Extract the [x, y] coordinate from the center of the cell holding the provided text.  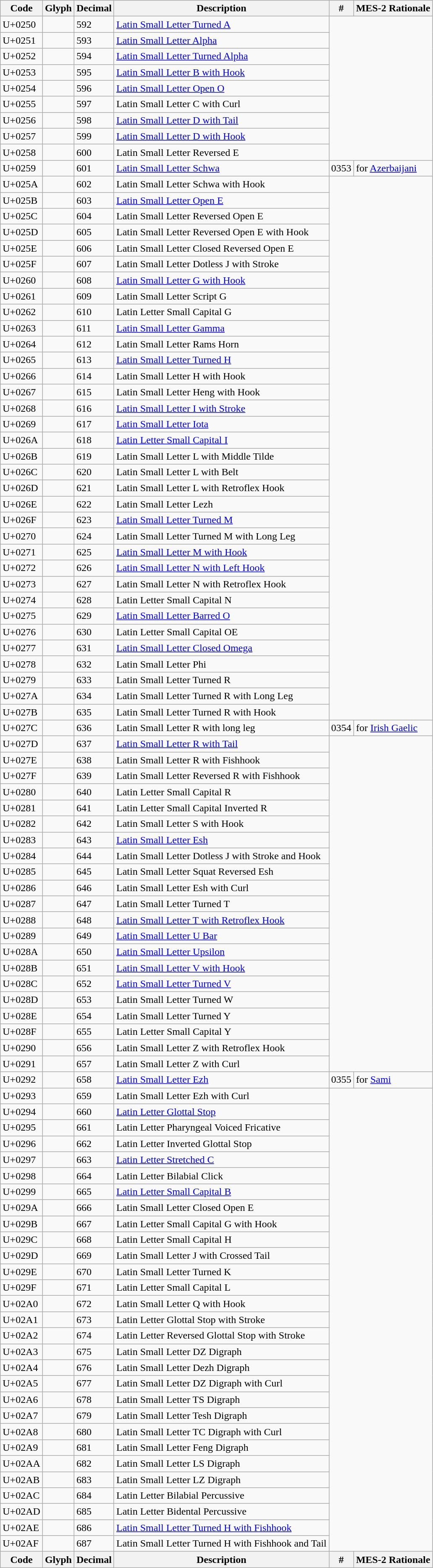
Latin Small Letter Turned R with Long Leg [221, 696]
Latin Letter Glottal Stop [221, 1112]
U+029A [22, 1208]
U+0295 [22, 1128]
647 [94, 904]
Latin Small Letter Lezh [221, 504]
597 [94, 104]
Latin Small Letter Schwa [221, 168]
Latin Small Letter Barred O [221, 616]
U+0292 [22, 1080]
Latin Small Letter Script G [221, 296]
U+02A9 [22, 1447]
Latin Letter Stretched C [221, 1160]
621 [94, 488]
Latin Small Letter S with Hook [221, 824]
616 [94, 408]
U+0282 [22, 824]
U+0258 [22, 152]
U+02A7 [22, 1415]
U+0250 [22, 24]
U+0298 [22, 1176]
Latin Letter Bilabial Percussive [221, 1496]
U+0257 [22, 136]
U+028D [22, 1000]
U+02A8 [22, 1431]
U+027D [22, 744]
685 [94, 1512]
Latin Small Letter Closed Reversed Open E [221, 248]
U+02A6 [22, 1400]
U+0252 [22, 56]
U+029E [22, 1272]
U+0278 [22, 664]
U+028B [22, 968]
670 [94, 1272]
Latin Small Letter TC Digraph with Curl [221, 1431]
U+0290 [22, 1048]
676 [94, 1368]
627 [94, 584]
Latin Small Letter Q with Hook [221, 1304]
U+026B [22, 456]
Latin Small Letter Turned H with Fishhook [221, 1528]
U+027F [22, 776]
U+02A3 [22, 1352]
U+0276 [22, 632]
Latin Small Letter V with Hook [221, 968]
for Sami [393, 1080]
602 [94, 184]
U+02AF [22, 1544]
642 [94, 824]
for Azerbaijani [393, 168]
636 [94, 728]
Latin Small Letter L with Middle Tilde [221, 456]
593 [94, 40]
604 [94, 216]
Latin Small Letter LS Digraph [221, 1463]
U+0266 [22, 376]
U+02AA [22, 1463]
Latin Small Letter Feng Digraph [221, 1447]
667 [94, 1224]
669 [94, 1256]
U+0297 [22, 1160]
U+0284 [22, 856]
606 [94, 248]
Latin Small Letter G with Hook [221, 280]
Latin Letter Small Capital R [221, 792]
598 [94, 120]
Latin Small Letter Upsilon [221, 952]
682 [94, 1463]
U+0285 [22, 872]
Latin Small Letter LZ Digraph [221, 1479]
U+028C [22, 984]
Latin Small Letter B with Hook [221, 72]
U+028A [22, 952]
U+0273 [22, 584]
681 [94, 1447]
592 [94, 24]
610 [94, 312]
665 [94, 1192]
666 [94, 1208]
Latin Small Letter Alpha [221, 40]
Latin Small Letter Dezh Digraph [221, 1368]
U+02A1 [22, 1320]
652 [94, 984]
Latin Small Letter Closed Open E [221, 1208]
U+026E [22, 504]
Latin Small Letter Reversed E [221, 152]
628 [94, 600]
Latin Letter Reversed Glottal Stop with Stroke [221, 1336]
615 [94, 392]
U+028E [22, 1016]
U+026F [22, 520]
649 [94, 936]
U+0277 [22, 648]
U+029D [22, 1256]
633 [94, 680]
617 [94, 424]
656 [94, 1048]
U+027A [22, 696]
Latin Small Letter Reversed R with Fishhook [221, 776]
U+0272 [22, 568]
U+025A [22, 184]
594 [94, 56]
Latin Small Letter Reversed Open E with Hook [221, 232]
U+0287 [22, 904]
Latin Small Letter Turned Y [221, 1016]
0355 [341, 1080]
U+0267 [22, 392]
Latin Letter Small Capital OE [221, 632]
Latin Small Letter Turned K [221, 1272]
U+0299 [22, 1192]
U+0270 [22, 536]
U+025D [22, 232]
Latin Letter Small Capital Y [221, 1032]
U+027C [22, 728]
Latin Small Letter Tesh Digraph [221, 1415]
675 [94, 1352]
U+0274 [22, 600]
Latin Small Letter Turned V [221, 984]
for Irish Gaelic [393, 728]
629 [94, 616]
U+0264 [22, 344]
Latin Small Letter Turned R with Hook [221, 712]
Latin Small Letter D with Hook [221, 136]
U+0260 [22, 280]
650 [94, 952]
624 [94, 536]
646 [94, 888]
625 [94, 552]
663 [94, 1160]
639 [94, 776]
Latin Letter Bidental Percussive [221, 1512]
655 [94, 1032]
671 [94, 1288]
U+0268 [22, 408]
Latin Small Letter H with Hook [221, 376]
Latin Small Letter Esh with Curl [221, 888]
Latin Small Letter TS Digraph [221, 1400]
687 [94, 1544]
U+026D [22, 488]
Latin Small Letter R with Tail [221, 744]
631 [94, 648]
599 [94, 136]
U+025B [22, 200]
U+0256 [22, 120]
Latin Letter Inverted Glottal Stop [221, 1144]
635 [94, 712]
U+0294 [22, 1112]
U+0265 [22, 360]
644 [94, 856]
Latin Small Letter Turned H [221, 360]
Latin Small Letter M with Hook [221, 552]
Latin Letter Pharyngeal Voiced Fricative [221, 1128]
622 [94, 504]
U+025F [22, 264]
Latin Small Letter DZ Digraph with Curl [221, 1384]
U+0288 [22, 920]
U+02A2 [22, 1336]
Latin Small Letter D with Tail [221, 120]
U+026C [22, 472]
U+02A5 [22, 1384]
Latin Small Letter R with Fishhook [221, 760]
Latin Small Letter Ezh with Curl [221, 1096]
U+0296 [22, 1144]
Latin Small Letter Squat Reversed Esh [221, 872]
600 [94, 152]
659 [94, 1096]
601 [94, 168]
648 [94, 920]
661 [94, 1128]
Latin Small Letter Z with Curl [221, 1064]
Latin Small Letter C with Curl [221, 104]
U+0275 [22, 616]
Latin Small Letter Turned H with Fishhook and Tail [221, 1544]
Latin Small Letter Turned A [221, 24]
U+0262 [22, 312]
632 [94, 664]
U+029C [22, 1240]
U+0255 [22, 104]
674 [94, 1336]
668 [94, 1240]
Latin Small Letter Turned T [221, 904]
677 [94, 1384]
Latin Small Letter Heng with Hook [221, 392]
672 [94, 1304]
Latin Small Letter Open E [221, 200]
U+0286 [22, 888]
680 [94, 1431]
654 [94, 1016]
679 [94, 1415]
U+0280 [22, 792]
620 [94, 472]
614 [94, 376]
607 [94, 264]
Latin Letter Bilabial Click [221, 1176]
Latin Small Letter U Bar [221, 936]
678 [94, 1400]
Latin Small Letter Iota [221, 424]
Latin Small Letter L with Belt [221, 472]
Latin Letter Small Capital H [221, 1240]
U+0283 [22, 840]
630 [94, 632]
U+0293 [22, 1096]
U+0271 [22, 552]
Latin Small Letter Turned M with Long Leg [221, 536]
Latin Small Letter T with Retroflex Hook [221, 920]
Latin Small Letter Dotless J with Stroke and Hook [221, 856]
U+02AC [22, 1496]
596 [94, 88]
U+0259 [22, 168]
Latin Small Letter N with Retroflex Hook [221, 584]
Latin Letter Small Capital I [221, 440]
U+029B [22, 1224]
634 [94, 696]
658 [94, 1080]
Latin Small Letter Schwa with Hook [221, 184]
673 [94, 1320]
U+02A4 [22, 1368]
U+0251 [22, 40]
U+029F [22, 1288]
U+0253 [22, 72]
U+025E [22, 248]
U+0269 [22, 424]
U+0281 [22, 808]
Latin Small Letter Turned W [221, 1000]
Latin Small Letter Open O [221, 88]
Latin Small Letter DZ Digraph [221, 1352]
Latin Letter Small Capital G [221, 312]
653 [94, 1000]
660 [94, 1112]
643 [94, 840]
626 [94, 568]
683 [94, 1479]
Latin Small Letter Turned R [221, 680]
Latin Small Letter Phi [221, 664]
0354 [341, 728]
Latin Small Letter R with long leg [221, 728]
Latin Small Letter Z with Retroflex Hook [221, 1048]
613 [94, 360]
Latin Small Letter N with Left Hook [221, 568]
U+02AE [22, 1528]
595 [94, 72]
Latin Small Letter I with Stroke [221, 408]
686 [94, 1528]
Latin Letter Small Capital B [221, 1192]
Latin Letter Small Capital Inverted R [221, 808]
611 [94, 328]
U+027B [22, 712]
645 [94, 872]
U+028F [22, 1032]
Latin Small Letter Rams Horn [221, 344]
U+0279 [22, 680]
657 [94, 1064]
Latin Small Letter Turned M [221, 520]
U+0291 [22, 1064]
Latin Small Letter L with Retroflex Hook [221, 488]
664 [94, 1176]
U+02A0 [22, 1304]
U+0261 [22, 296]
Latin Letter Small Capital L [221, 1288]
U+02AB [22, 1479]
619 [94, 456]
Latin Small Letter Closed Omega [221, 648]
U+026A [22, 440]
Latin Small Letter Esh [221, 840]
640 [94, 792]
612 [94, 344]
Latin Letter Small Capital N [221, 600]
618 [94, 440]
662 [94, 1144]
Latin Small Letter Ezh [221, 1080]
603 [94, 200]
Latin Small Letter Reversed Open E [221, 216]
U+0263 [22, 328]
638 [94, 760]
U+02AD [22, 1512]
U+027E [22, 760]
608 [94, 280]
651 [94, 968]
609 [94, 296]
U+025C [22, 216]
U+0289 [22, 936]
637 [94, 744]
623 [94, 520]
605 [94, 232]
684 [94, 1496]
Latin Small Letter Dotless J with Stroke [221, 264]
Latin Small Letter Gamma [221, 328]
Latin Letter Small Capital G with Hook [221, 1224]
Latin Small Letter Turned Alpha [221, 56]
Latin Letter Glottal Stop with Stroke [221, 1320]
0353 [341, 168]
U+0254 [22, 88]
641 [94, 808]
Latin Small Letter J with Crossed Tail [221, 1256]
